Find where the given text appears and provide that cell's center as (x, y) coordinate. 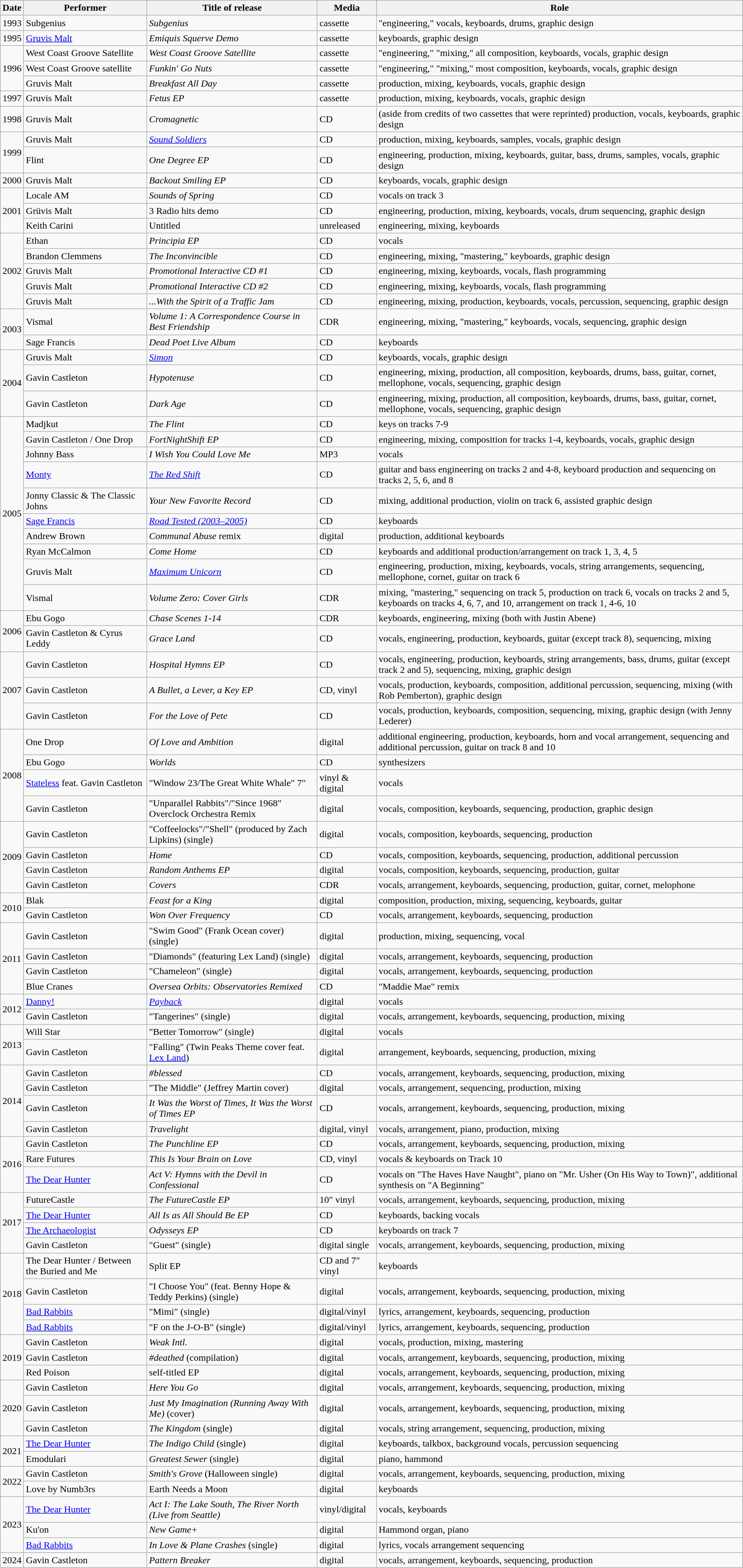
CD and 7" vinyl (347, 1266)
vocals, engineering, production, keyboards, guitar (except track 8), sequencing, mixing (560, 638)
Random Anthems EP (232, 870)
2021 (12, 1451)
2013 (12, 1045)
engineering, mixing, "mastering," keyboards, graphic design (560, 256)
1995 (12, 38)
2011 (12, 958)
The Punchline EP (232, 1144)
Red Poison (85, 1372)
Smith's Grove (Halloween single) (232, 1474)
vocals, arrangement, piano, production, mixing (560, 1129)
Communal Abuse remix (232, 536)
Promotional Interactive CD #1 (232, 271)
Hammond organ, piano (560, 1530)
#deathed (compilation) (232, 1357)
Backout Smiling EP (232, 180)
The Archaeologist (85, 1230)
Volume Zero: Cover Girls (232, 598)
...With the Spirit of a Traffic Jam (232, 301)
"Falling" (Twin Peaks Theme cover feat. Lex Land) (232, 1052)
"F on the J-O-B" (single) (232, 1327)
Role (560, 8)
2023 (12, 1524)
Act I: The Lake South, The River North (Live from Seattle) (232, 1509)
2018 (12, 1294)
Greatest Sewer (single) (232, 1459)
Brandon Clemmens (85, 256)
One Degree EP (232, 160)
mixing, additional production, violin on track 6, assisted graphic design (560, 500)
It Was the Worst of Times, It Was the Worst of Times EP (232, 1108)
Act V: Hymns with the Devil in Confessional (232, 1180)
keys on tracks 7-9 (560, 424)
2005 (12, 514)
2019 (12, 1357)
digital single (347, 1245)
Breakfast All Day (232, 83)
Here You Go (232, 1387)
vocals & keyboards on Track 10 (560, 1159)
synthesizers (560, 762)
1998 (12, 119)
Blak (85, 900)
Home (232, 855)
Andrew Brown (85, 536)
"engineering," "mixing," all composition, keyboards, vocals, graphic design (560, 53)
The Kingdom (single) (232, 1429)
arrangement, keyboards, sequencing, production, mixing (560, 1052)
Ethan (85, 241)
For the Love of Pete (232, 716)
2024 (12, 1560)
The Indigo Child (single) (232, 1444)
Keith Carini (85, 226)
Odysseys EP (232, 1230)
vocals, production, keyboards, composition, additional percussion, sequencing, mixing (with Rob Pemberton), graphic design (560, 690)
Pattern Breaker (232, 1560)
(aside from credits of two cassettes that were reprinted) production, vocals, keyboards, graphic design (560, 119)
3 Radio hits demo (232, 211)
engineering, production, mixing, keyboards, guitar, bass, drums, samples, vocals, graphic design (560, 160)
Oversea Orbits: Observatories Remixed (232, 986)
Covers (232, 885)
Won Over Frequency (232, 915)
vocals, string arrangement, sequencing, production, mixing (560, 1429)
production, additional keyboards (560, 536)
Love by Numb3rs (85, 1489)
Weak Intl. (232, 1342)
Dead Poet Live Album (232, 342)
Feast for a King (232, 900)
vinyl & digital (347, 783)
1997 (12, 98)
Grace Land (232, 638)
In Love & Plane Crashes (single) (232, 1545)
production, mixing, sequencing, vocal (560, 936)
1996 (12, 68)
"Swim Good" (Frank Ocean cover) (single) (232, 936)
Fetus EP (232, 98)
The FutureCastle EP (232, 1200)
vocals, keyboards (560, 1509)
Earth Needs a Moon (232, 1489)
Hypotenuse (232, 378)
vinyl/digital (347, 1509)
Of Love and Ambition (232, 742)
digital, vinyl (347, 1129)
2004 (12, 383)
engineering, mixing, production, keyboards, vocals, percussion, sequencing, graphic design (560, 301)
2000 (12, 180)
engineering, production, mixing, keyboards, vocals, string arrangements, sequencing, mellophone, cornet, guitar on track 6 (560, 572)
vocals, composition, keyboards, sequencing, production (560, 834)
Johnny Bass (85, 454)
production, mixing, keyboards, samples, vocals, graphic design (560, 139)
keyboards on track 7 (560, 1230)
Rare Futures (85, 1159)
keyboards, graphic design (560, 38)
2010 (12, 908)
Payback (232, 1002)
The Red Shift (232, 475)
2017 (12, 1223)
1993 (12, 23)
West Coast Groove satellite (85, 68)
Maximum Unicorn (232, 572)
One Drop (85, 742)
2012 (12, 1009)
vocals, arrangement, sequencing, production, mixing (560, 1088)
Funkin' Go Nuts (232, 68)
FutureCastle (85, 1200)
Date (12, 8)
Title of release (232, 8)
Jonny Classic & The Classic Johns (85, 500)
"Coffeelocks"/"Shell" (produced by Zach Lipkins) (single) (232, 834)
engineering, mixing, "mastering," keyboards, vocals, sequencing, graphic design (560, 322)
"The Middle" (Jeffrey Martin cover) (232, 1088)
Emiquis Squerve Demo (232, 38)
engineering, mixing, composition for tracks 1-4, keyboards, vocals, graphic design (560, 439)
self-titled EP (232, 1372)
Road Tested (2003–2005) (232, 521)
keyboards, talkbox, background vocals, percussion sequencing (560, 1444)
Hospital Hymns EP (232, 665)
"Mimi" (single) (232, 1312)
Just My Imagination (Running Away With Me) (cover) (232, 1408)
2008 (12, 775)
Ryan McCalmon (85, 551)
"Better Tomorrow" (single) (232, 1032)
#blessed (232, 1073)
I Wish You Could Love Me (232, 454)
keyboards, backing vocals (560, 1215)
Flint (85, 160)
"Chameleon" (single) (232, 971)
Media (347, 8)
vocals, composition, keyboards, sequencing, production, guitar (560, 870)
Untitled (232, 226)
Simon (232, 357)
Emodulari (85, 1459)
2003 (12, 329)
MP3 (347, 454)
The Inconvincible (232, 256)
New Game+ (232, 1530)
vocals on "The Haves Have Naught", piano on "Mr. Usher (On His Way to Town)", additional synthesis on "A Beginning" (560, 1180)
Dark Age (232, 403)
vocals, production, mixing, mastering (560, 1342)
Danny! (85, 1002)
The Dear Hunter / Between the Buried and Me (85, 1266)
Travelight (232, 1129)
Chase Scenes 1-14 (232, 618)
Ku'on (85, 1530)
2016 (12, 1165)
"Tangerines" (single) (232, 1017)
Sound Soldiers (232, 139)
"engineering," "mixing," most composition, keyboards, vocals, graphic design (560, 68)
vocals on track 3 (560, 195)
additional engineering, production, keyboards, horn and vocal arrangement, sequencing and additional percussion, guitar on track 8 and 10 (560, 742)
piano, hammond (560, 1459)
FortNightShift EP (232, 439)
unreleased (347, 226)
Grüvis Malt (85, 211)
This Is Your Brain on Love (232, 1159)
2020 (12, 1408)
Sounds of Spring (232, 195)
keyboards, engineering, mixing (both with Justin Abene) (560, 618)
2007 (12, 690)
"Window 23/The Great White Whale" 7" (232, 783)
Your New Favorite Record (232, 500)
vocals, production, keyboards, composition, sequencing, mixing, graphic design (with Jenny Lederer) (560, 716)
Gavin Castleton / One Drop (85, 439)
All Is as All Should Be EP (232, 1215)
Madjkut (85, 424)
Will Star (85, 1032)
Stateless feat. Gavin Castleton (85, 783)
2006 (12, 631)
Volume 1: A Correspondence Course in Best Friendship (232, 322)
2014 (12, 1100)
"engineering," vocals, keyboards, drums, graphic design (560, 23)
2022 (12, 1481)
A Bullet, a Lever, a Key EP (232, 690)
vocals, engineering, production, keyboards, string arrangements, bass, drums, guitar (except track 2 and 5), sequencing, mixing, graphic design (560, 665)
10" vinyl (347, 1200)
2009 (12, 857)
Split EP (232, 1266)
vocals, composition, keyboards, sequencing, production, graphic design (560, 808)
lyrics, vocals arrangement sequencing (560, 1545)
The Flint (232, 424)
Come Home (232, 551)
2002 (12, 271)
"Maddie Mae" remix (560, 986)
guitar and bass engineering on tracks 2 and 4-8, keyboard production and sequencing on tracks 2, 5, 6, and 8 (560, 475)
vocals, composition, keyboards, sequencing, production, additional percussion (560, 855)
Monty (85, 475)
keyboards and additional production/arrangement on track 1, 3, 4, 5 (560, 551)
Cromagnetic (232, 119)
"I Choose You" (feat. Benny Hope & Teddy Perkins) (single) (232, 1292)
composition, production, mixing, sequencing, keyboards, guitar (560, 900)
Blue Cranes (85, 986)
2001 (12, 210)
1999 (12, 152)
"Guest" (single) (232, 1245)
Gavin Castleton & Cyrus Leddy (85, 638)
engineering, production, mixing, keyboards, vocals, drum sequencing, graphic design (560, 211)
Principia EP (232, 241)
engineering, mixing, keyboards (560, 226)
Promotional Interactive CD #2 (232, 286)
"Diamonds" (featuring Lex Land) (single) (232, 956)
Performer (85, 8)
Locale AM (85, 195)
vocals, arrangement, keyboards, sequencing, production, guitar, cornet, melophone (560, 885)
Worlds (232, 762)
"Unparallel Rabbits"/"Since 1968" Overclock Orchestra Remix (232, 808)
